Find where the given text appears and provide that cell's center as [x, y] coordinate. 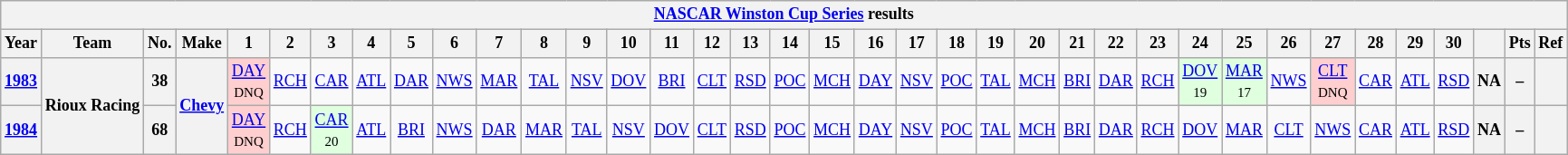
1983 [22, 82]
Ref [1551, 44]
Year [22, 44]
No. [159, 44]
5 [411, 44]
26 [1288, 44]
Make [202, 44]
29 [1415, 44]
27 [1333, 44]
28 [1376, 44]
NASCAR Winston Cup Series results [784, 15]
8 [544, 44]
21 [1078, 44]
17 [917, 44]
14 [790, 44]
1 [248, 44]
Pts [1520, 44]
CLTDNQ [1333, 82]
Rioux Racing [92, 105]
12 [712, 44]
68 [159, 131]
3 [332, 44]
13 [750, 44]
10 [629, 44]
16 [875, 44]
30 [1454, 44]
20 [1037, 44]
MAR17 [1245, 82]
15 [832, 44]
24 [1200, 44]
23 [1158, 44]
2 [291, 44]
25 [1245, 44]
4 [371, 44]
18 [957, 44]
7 [499, 44]
9 [587, 44]
38 [159, 82]
Team [92, 44]
19 [996, 44]
CAR20 [332, 131]
1984 [22, 131]
Chevy [202, 105]
22 [1116, 44]
11 [672, 44]
DOV19 [1200, 82]
6 [455, 44]
